Search for the cell housing the specified text and yield its (X, Y) center coordinate. 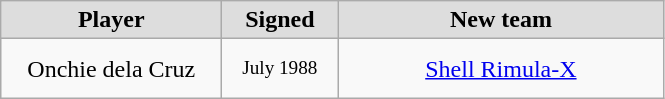
July 1988 (280, 69)
Player (112, 20)
Shell Rimula-X (501, 69)
New team (501, 20)
Onchie dela Cruz (112, 69)
Signed (280, 20)
